Extract the [x, y] coordinate from the center of the cell holding the provided text.  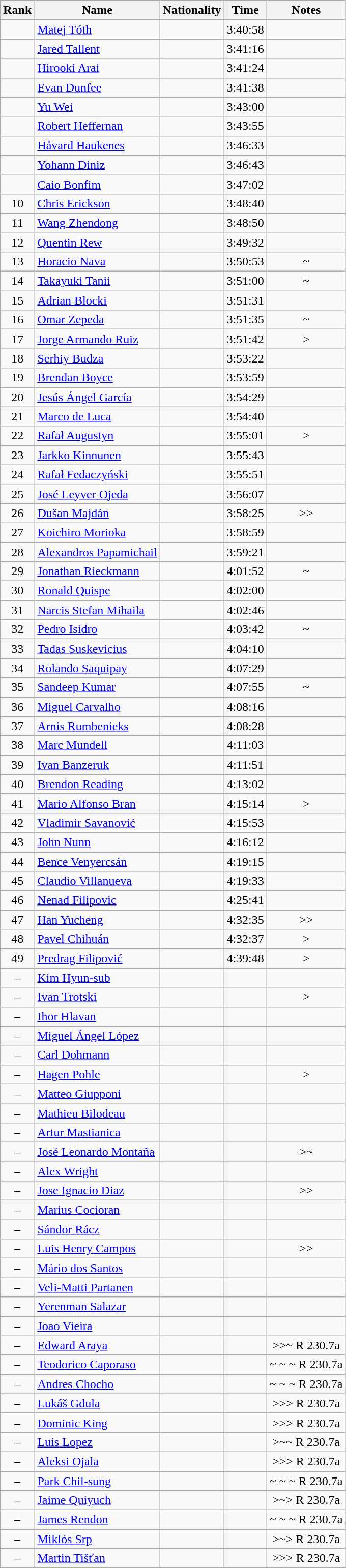
3:46:43 [245, 165]
48 [17, 939]
Andres Chocho [97, 1384]
Jorge Armando Ruiz [97, 339]
Aleksi Ojala [97, 1461]
Matej Tóth [97, 29]
37 [17, 726]
3:55:51 [245, 474]
José Leyver Ojeda [97, 494]
Rafał Fedaczyński [97, 474]
Jonathan Rieckmann [97, 571]
4:32:35 [245, 920]
Kim Hyun-sub [97, 978]
3:48:40 [245, 203]
Serhiy Budza [97, 358]
Horacio Nava [97, 262]
24 [17, 474]
Rafał Augustyn [97, 436]
4:03:42 [245, 629]
44 [17, 862]
Carl Dohmann [97, 1055]
47 [17, 920]
3:53:22 [245, 358]
3:43:00 [245, 107]
4:11:51 [245, 765]
3:53:59 [245, 378]
Notes [306, 10]
15 [17, 300]
35 [17, 687]
27 [17, 532]
3:58:59 [245, 532]
Miguel Ángel López [97, 1036]
40 [17, 784]
Artur Mastianica [97, 1132]
Ihor Hlavan [97, 1016]
4:07:29 [245, 668]
Martin Tišťan [97, 1558]
Koichiro Morioka [97, 532]
Mário dos Santos [97, 1268]
Edward Araya [97, 1345]
4:19:33 [245, 881]
James Rendon [97, 1520]
Park Chil-sung [97, 1481]
3:49:32 [245, 243]
25 [17, 494]
4:02:00 [245, 591]
Mathieu Bilodeau [97, 1113]
Takayuki Tanii [97, 281]
Matteo Giupponi [97, 1094]
Joao Vieira [97, 1326]
Nationality [192, 10]
Lukáš Gdula [97, 1403]
Jose Ignacio Diaz [97, 1191]
Narcis Stefan Mihaila [97, 610]
4:02:46 [245, 610]
Luis Lopez [97, 1442]
Yohann Diniz [97, 165]
>~ [306, 1152]
Time [245, 10]
4:08:28 [245, 726]
4:25:41 [245, 900]
Claudio Villanueva [97, 881]
13 [17, 262]
4:15:14 [245, 803]
Marco de Luca [97, 416]
17 [17, 339]
32 [17, 629]
4:15:53 [245, 823]
Rolando Saquipay [97, 668]
Mario Alfonso Bran [97, 803]
Jesús Ángel García [97, 397]
Miguel Carvalho [97, 707]
Ivan Trotski [97, 997]
3:41:38 [245, 87]
Teodorico Caporaso [97, 1365]
Arnis Rumbenieks [97, 726]
3:48:50 [245, 223]
11 [17, 223]
4:32:37 [245, 939]
Evan Dunfee [97, 87]
19 [17, 378]
Pavel Chihuán [97, 939]
3:43:55 [245, 126]
Chris Erickson [97, 203]
Hirooki Arai [97, 68]
3:51:00 [245, 281]
3:54:40 [245, 416]
Brendon Reading [97, 784]
Alexandros Papamichail [97, 552]
Predrag Filipović [97, 958]
4:13:02 [245, 784]
Robert Heffernan [97, 126]
Jared Tallent [97, 49]
Han Yucheng [97, 920]
Ronald Quispe [97, 591]
José Leonardo Montaña [97, 1152]
Adrian Blocki [97, 300]
38 [17, 745]
42 [17, 823]
Rank [17, 10]
3:55:01 [245, 436]
Alex Wright [97, 1171]
Dominic King [97, 1423]
4:11:03 [245, 745]
3:54:29 [245, 397]
21 [17, 416]
Yerenman Salazar [97, 1307]
4:19:15 [245, 862]
Veli-Matti Partanen [97, 1287]
Pedro Isidro [97, 629]
30 [17, 591]
Nenad Filipovic [97, 900]
14 [17, 281]
3:56:07 [245, 494]
Sandeep Kumar [97, 687]
3:41:24 [245, 68]
4:04:10 [245, 649]
43 [17, 842]
3:40:58 [245, 29]
3:51:35 [245, 320]
4:08:16 [245, 707]
Luis Henry Campos [97, 1249]
Jaime Quiyuch [97, 1500]
3:46:33 [245, 145]
Sándor Rácz [97, 1229]
49 [17, 958]
Miklós Srp [97, 1539]
Omar Zepeda [97, 320]
22 [17, 436]
29 [17, 571]
4:07:55 [245, 687]
Dušan Majdán [97, 513]
Vladimir Savanović [97, 823]
4:16:12 [245, 842]
Wang Zhendong [97, 223]
3:55:43 [245, 455]
>~~ R 230.7a [306, 1442]
4:39:48 [245, 958]
20 [17, 397]
45 [17, 881]
Jarkko Kinnunen [97, 455]
3:59:21 [245, 552]
36 [17, 707]
3:50:53 [245, 262]
3:58:25 [245, 513]
3:51:31 [245, 300]
10 [17, 203]
Bence Venyercsán [97, 862]
Marius Cocioran [97, 1210]
Hagen Pohle [97, 1074]
34 [17, 668]
26 [17, 513]
16 [17, 320]
12 [17, 243]
Ivan Banzeruk [97, 765]
Caio Bonfim [97, 184]
33 [17, 649]
31 [17, 610]
28 [17, 552]
3:41:16 [245, 49]
Brendan Boyce [97, 378]
Håvard Haukenes [97, 145]
23 [17, 455]
>>~ R 230.7a [306, 1345]
Name [97, 10]
Marc Mundell [97, 745]
18 [17, 358]
Yu Wei [97, 107]
Quentin Rew [97, 243]
39 [17, 765]
John Nunn [97, 842]
3:51:42 [245, 339]
3:47:02 [245, 184]
Tadas Suskevicius [97, 649]
46 [17, 900]
41 [17, 803]
4:01:52 [245, 571]
